For the text-containing cell, return its midpoint in [X, Y] coordinate format. 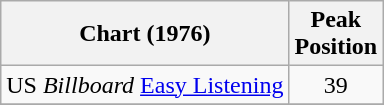
PeakPosition [336, 34]
39 [336, 85]
Chart (1976) [145, 34]
US Billboard Easy Listening [145, 85]
